From the cell containing the given text, extract its center point as (x, y) coordinate. 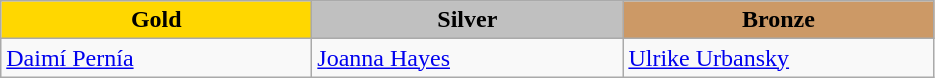
Silver (468, 20)
Gold (156, 20)
Joanna Hayes (468, 58)
Bronze (778, 20)
Daimí Pernía (156, 58)
Ulrike Urbansky (778, 58)
